From the cell containing the given text, extract its center point as (x, y) coordinate. 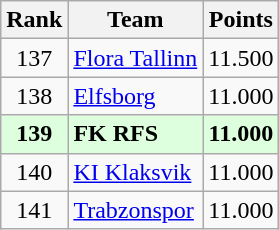
Rank (34, 20)
137 (34, 58)
141 (34, 210)
139 (34, 134)
11.500 (241, 58)
Flora Tallinn (136, 58)
Trabzonspor (136, 210)
Points (241, 20)
140 (34, 172)
Elfsborg (136, 96)
FK RFS (136, 134)
Team (136, 20)
KI Klaksvik (136, 172)
138 (34, 96)
